Extract the [x, y] coordinate from the center of the cell holding the provided text.  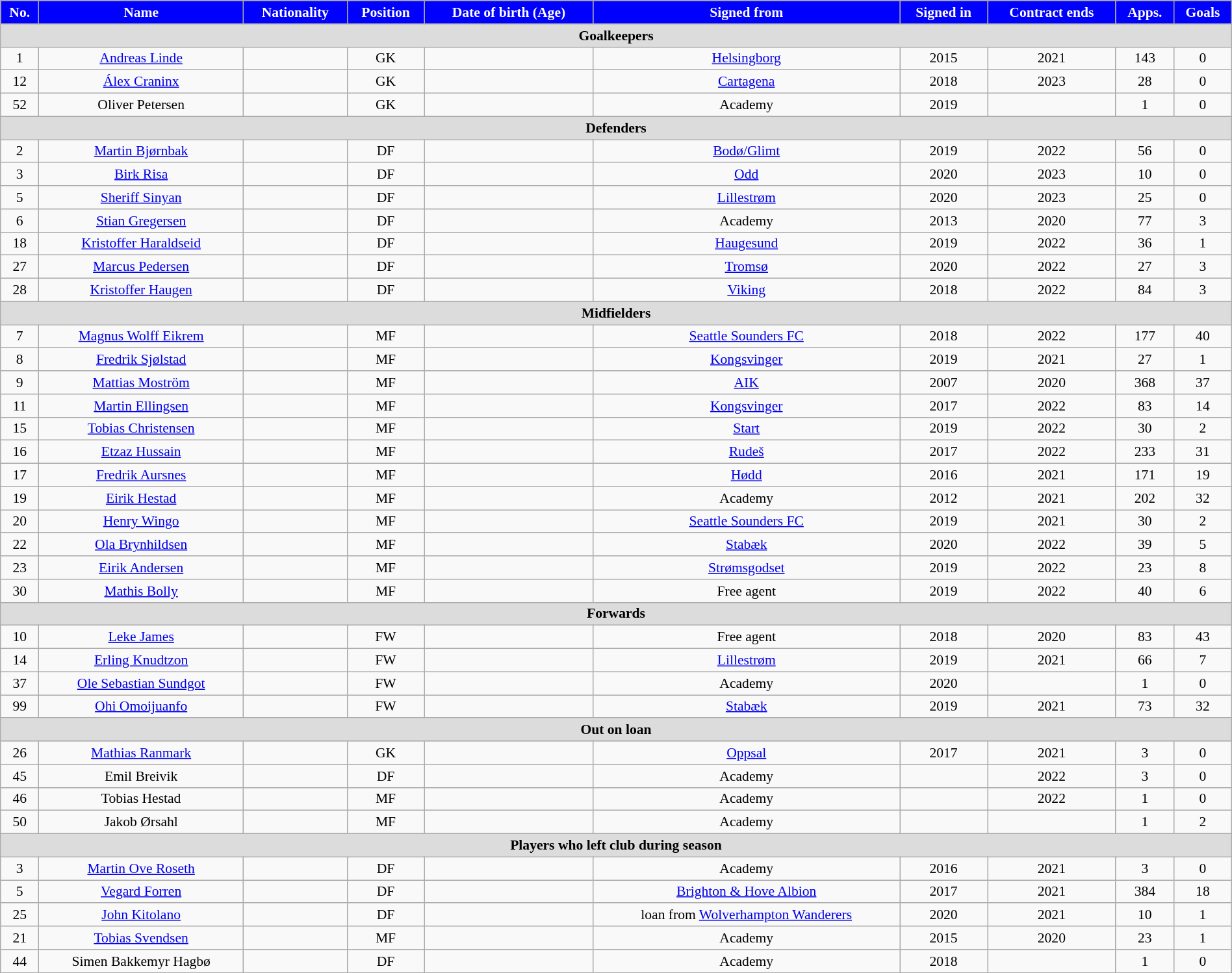
84 [1145, 290]
Andreas Linde [142, 58]
171 [1145, 475]
Players who left club during season [616, 846]
loan from Wolverhampton Wanderers [747, 915]
Apps. [1145, 12]
177 [1145, 336]
Nationality [295, 12]
Odd [747, 175]
Strømsgodset [747, 568]
2007 [943, 383]
Rudeš [747, 452]
Brighton & Hove Albion [747, 892]
Martin Ove Roseth [142, 868]
No. [19, 12]
384 [1145, 892]
77 [1145, 221]
Martin Bjørnbak [142, 151]
46 [19, 799]
Martin Ellingsen [142, 406]
Eirik Hestad [142, 498]
Out on loan [616, 730]
Sheriff Sinyan [142, 197]
Oppsal [747, 753]
Goalkeepers [616, 36]
52 [19, 105]
45 [19, 776]
Oliver Petersen [142, 105]
233 [1145, 452]
AIK [747, 383]
Viking [747, 290]
Goals [1203, 12]
Tromsø [747, 267]
Mattias Moström [142, 383]
Eirik Andersen [142, 568]
Álex Craninx [142, 82]
16 [19, 452]
36 [1145, 244]
Kristoffer Haraldseid [142, 244]
Birk Risa [142, 175]
Position [386, 12]
Ola Brynhildsen [142, 545]
Jakob Ørsahl [142, 822]
66 [1145, 661]
20 [19, 522]
Cartagena [747, 82]
Mathis Bolly [142, 591]
Bodø/Glimt [747, 151]
56 [1145, 151]
Signed in [943, 12]
Haugesund [747, 244]
Emil Breivik [142, 776]
21 [19, 938]
Fredrik Aursnes [142, 475]
26 [19, 753]
Vegard Forren [142, 892]
Defenders [616, 128]
2012 [943, 498]
Fredrik Sjølstad [142, 360]
Tobias Svendsen [142, 938]
Ole Sebastian Sundgot [142, 683]
Start [747, 429]
Leke James [142, 637]
Hødd [747, 475]
Forwards [616, 614]
Simen Bakkemyr Hagbø [142, 961]
Henry Wingo [142, 522]
Mathias Ranmark [142, 753]
Midfielders [616, 313]
9 [19, 383]
202 [1145, 498]
Date of birth (Age) [509, 12]
Magnus Wolff Eikrem [142, 336]
Contract ends [1051, 12]
John Kitolano [142, 915]
Tobias Christensen [142, 429]
Helsingborg [747, 58]
12 [19, 82]
15 [19, 429]
Tobias Hestad [142, 799]
39 [1145, 545]
Name [142, 12]
Erling Knudtzon [142, 661]
11 [19, 406]
368 [1145, 383]
Kristoffer Haugen [142, 290]
Ohi Omoijuanfo [142, 707]
Marcus Pedersen [142, 267]
43 [1203, 637]
Etzaz Hussain [142, 452]
31 [1203, 452]
44 [19, 961]
22 [19, 545]
73 [1145, 707]
Stian Gregersen [142, 221]
50 [19, 822]
99 [19, 707]
2013 [943, 221]
Signed from [747, 12]
143 [1145, 58]
17 [19, 475]
